Identify which cell holds the provided text, then report its [X, Y] central coordinate. 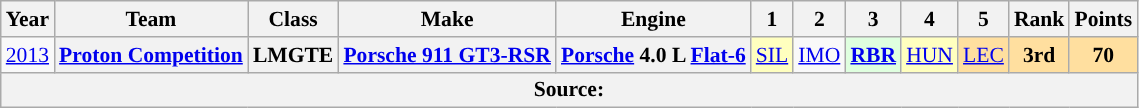
Team [151, 19]
Make [447, 19]
Engine [654, 19]
4 [930, 19]
Source: [569, 90]
Proton Competition [151, 55]
Points [1103, 19]
Class [293, 19]
70 [1103, 55]
Year [28, 19]
3 [873, 19]
3rd [1040, 55]
SIL [772, 55]
IMO [819, 55]
HUN [930, 55]
Porsche 911 GT3-RSR [447, 55]
2013 [28, 55]
Rank [1040, 19]
LMGTE [293, 55]
LEC [984, 55]
1 [772, 19]
2 [819, 19]
RBR [873, 55]
5 [984, 19]
Porsche 4.0 L Flat-6 [654, 55]
